Extract the [X, Y] coordinate from the center of the cell holding the provided text.  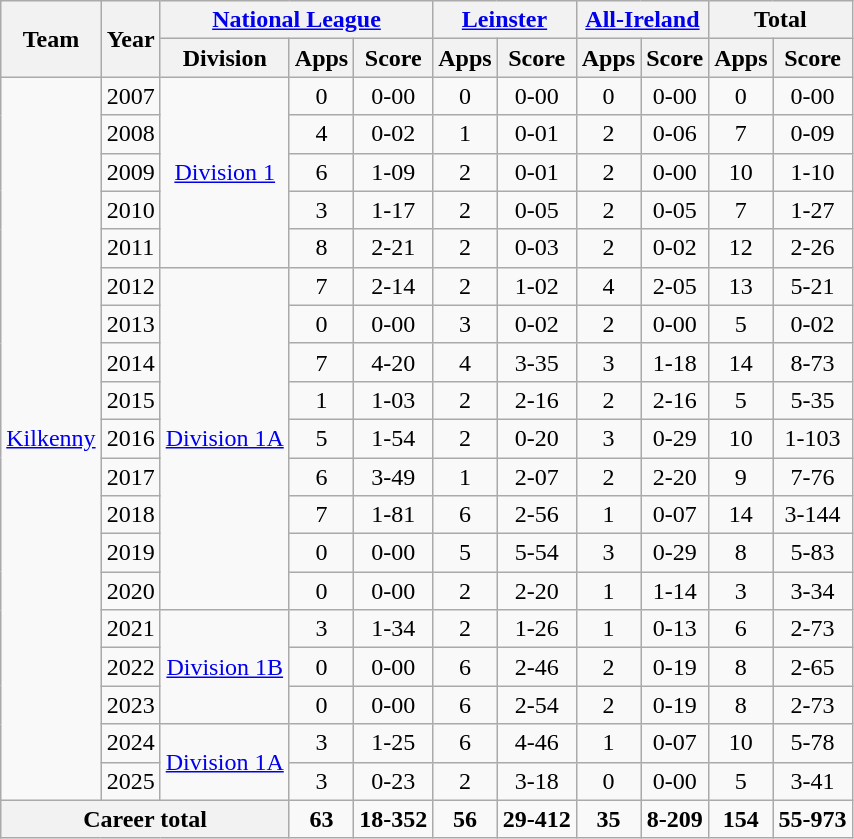
Career total [146, 819]
5-21 [812, 286]
Total [780, 20]
1-10 [812, 172]
3-35 [536, 362]
2-21 [394, 248]
0-06 [675, 134]
All-Ireland [642, 20]
12 [741, 248]
2-54 [536, 705]
29-412 [536, 819]
2020 [130, 591]
55-973 [812, 819]
Team [51, 39]
1-54 [394, 438]
2014 [130, 362]
2023 [130, 705]
1-25 [394, 743]
2015 [130, 400]
7-76 [812, 477]
0-03 [536, 248]
56 [465, 819]
5-78 [812, 743]
3-18 [536, 781]
9 [741, 477]
2-05 [675, 286]
4-46 [536, 743]
2024 [130, 743]
2013 [130, 324]
0-20 [536, 438]
2025 [130, 781]
2-46 [536, 667]
2-07 [536, 477]
2-65 [812, 667]
2-26 [812, 248]
2008 [130, 134]
0-23 [394, 781]
8-73 [812, 362]
1-09 [394, 172]
5-35 [812, 400]
Division 1B [224, 667]
1-103 [812, 438]
3-49 [394, 477]
2019 [130, 553]
18-352 [394, 819]
1-02 [536, 286]
1-26 [536, 629]
Kilkenny [51, 438]
8-209 [675, 819]
2-14 [394, 286]
2007 [130, 96]
5-54 [536, 553]
Leinster [504, 20]
1-81 [394, 515]
2018 [130, 515]
3-41 [812, 781]
35 [608, 819]
Division 1 [224, 172]
2021 [130, 629]
1-14 [675, 591]
2016 [130, 438]
2009 [130, 172]
1-34 [394, 629]
Year [130, 39]
1-03 [394, 400]
0-13 [675, 629]
2-56 [536, 515]
154 [741, 819]
3-144 [812, 515]
2022 [130, 667]
5-83 [812, 553]
1-17 [394, 210]
2017 [130, 477]
2011 [130, 248]
Division [224, 58]
4-20 [394, 362]
13 [741, 286]
1-18 [675, 362]
2012 [130, 286]
2010 [130, 210]
1-27 [812, 210]
3-34 [812, 591]
0-09 [812, 134]
National League [296, 20]
63 [321, 819]
